Search for the cell housing the specified text and yield its (x, y) center coordinate. 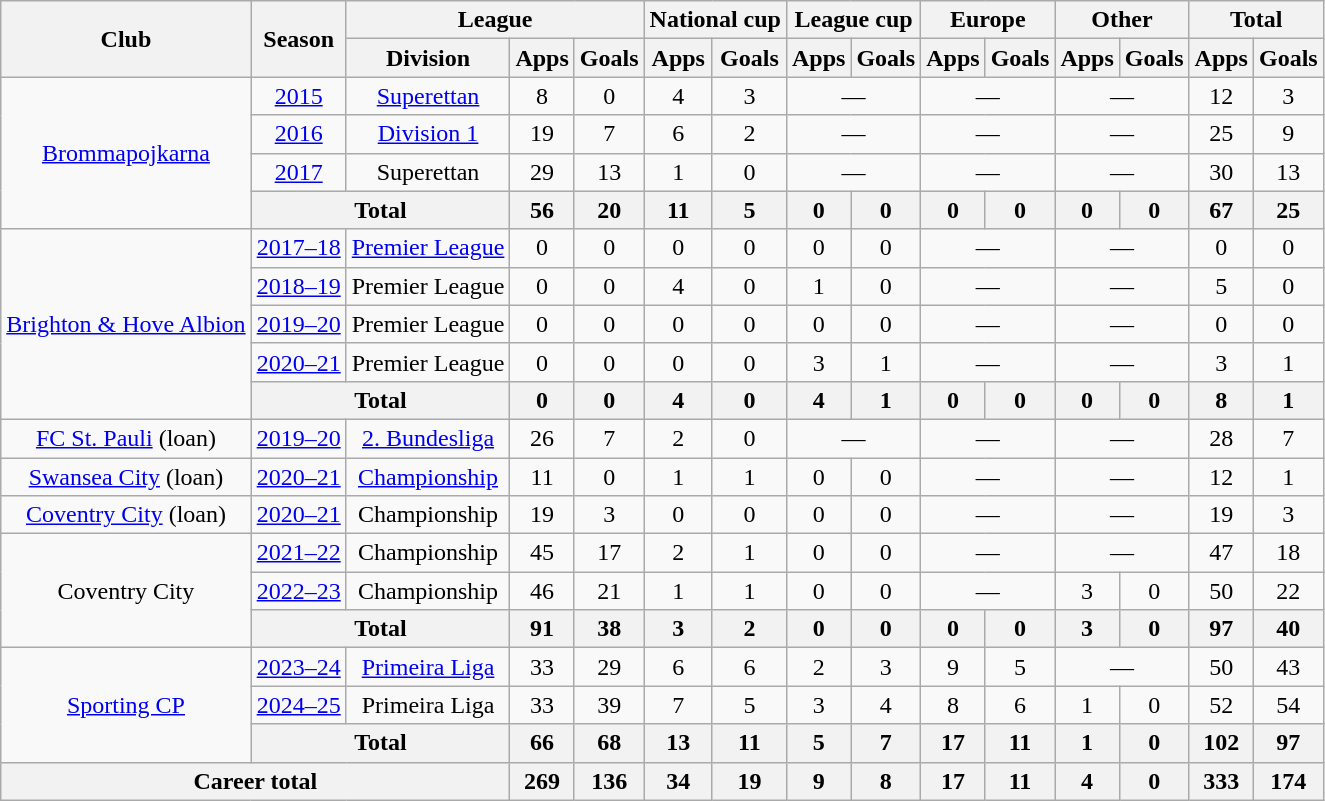
20 (609, 210)
56 (542, 210)
136 (609, 781)
269 (542, 781)
2024–25 (298, 705)
2022–23 (298, 591)
Other (1122, 20)
43 (1288, 667)
52 (1221, 705)
68 (609, 743)
38 (609, 629)
2017 (298, 172)
Sporting CP (126, 705)
40 (1288, 629)
54 (1288, 705)
2017–18 (298, 248)
Career total (256, 781)
2018–19 (298, 286)
2016 (298, 134)
26 (542, 438)
Season (298, 39)
Coventry City (loan) (126, 515)
333 (1221, 781)
2021–22 (298, 553)
39 (609, 705)
91 (542, 629)
66 (542, 743)
45 (542, 553)
Brommapojkarna (126, 153)
Division 1 (428, 134)
174 (1288, 781)
League cup (853, 20)
Club (126, 39)
Europe (988, 20)
28 (1221, 438)
21 (609, 591)
2023–24 (298, 667)
34 (678, 781)
National cup (715, 20)
2015 (298, 96)
Swansea City (loan) (126, 477)
67 (1221, 210)
Division (428, 58)
League (495, 20)
30 (1221, 172)
46 (542, 591)
Coventry City (126, 591)
18 (1288, 553)
102 (1221, 743)
FC St. Pauli (loan) (126, 438)
Brighton & Hove Albion (126, 324)
22 (1288, 591)
47 (1221, 553)
2. Bundesliga (428, 438)
